Provide the [x, y] coordinate of the cell's center where the given text is located.  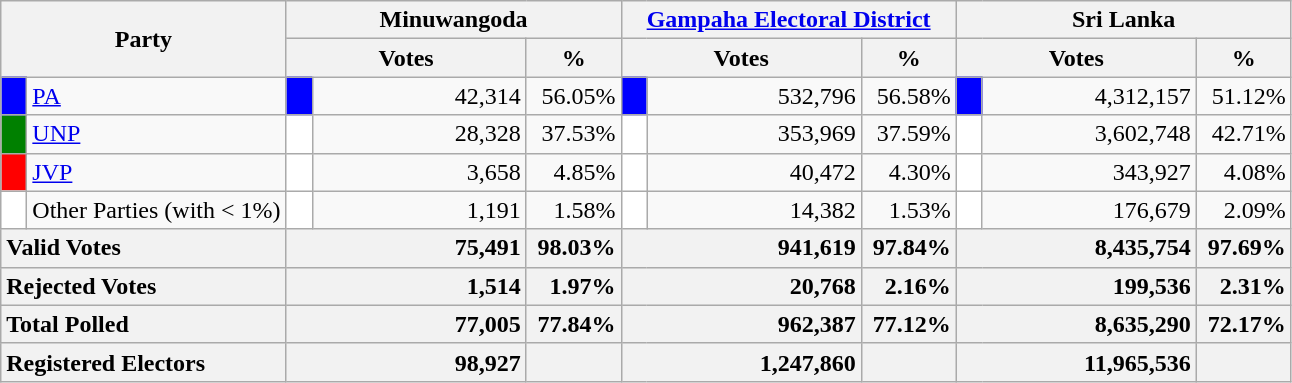
11,965,536 [1076, 362]
2.09% [1244, 210]
75,491 [406, 248]
Gampaha Electoral District [788, 20]
37.59% [908, 134]
353,969 [754, 134]
Total Polled [144, 324]
4,312,157 [1089, 96]
77,005 [406, 324]
1,191 [419, 210]
UNP [156, 134]
3,602,748 [1089, 134]
1.97% [574, 286]
3,658 [419, 172]
Minuwangoda [454, 20]
97.69% [1244, 248]
4.30% [908, 172]
98,927 [406, 362]
JVP [156, 172]
98.03% [574, 248]
4.85% [574, 172]
77.12% [908, 324]
Registered Electors [144, 362]
72.17% [1244, 324]
28,328 [419, 134]
77.84% [574, 324]
PA [156, 96]
56.58% [908, 96]
1.58% [574, 210]
2.16% [908, 286]
1.53% [908, 210]
176,679 [1089, 210]
4.08% [1244, 172]
1,514 [406, 286]
Rejected Votes [144, 286]
941,619 [741, 248]
Sri Lanka [1124, 20]
14,382 [754, 210]
962,387 [741, 324]
37.53% [574, 134]
Party [144, 39]
20,768 [741, 286]
8,435,754 [1076, 248]
42,314 [419, 96]
8,635,290 [1076, 324]
2.31% [1244, 286]
56.05% [574, 96]
40,472 [754, 172]
42.71% [1244, 134]
97.84% [908, 248]
Valid Votes [144, 248]
343,927 [1089, 172]
199,536 [1076, 286]
51.12% [1244, 96]
1,247,860 [741, 362]
532,796 [754, 96]
Other Parties (with < 1%) [156, 210]
